Locate the cell with the specified text and output its [x, y] center coordinate. 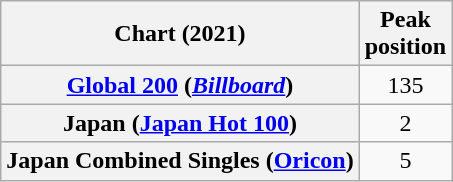
2 [405, 123]
Chart (2021) [180, 34]
Peakposition [405, 34]
Japan Combined Singles (Oricon) [180, 161]
5 [405, 161]
135 [405, 85]
Japan (Japan Hot 100) [180, 123]
Global 200 (Billboard) [180, 85]
